Detect which cell encompasses the target text, then output its [x, y] center coordinate. 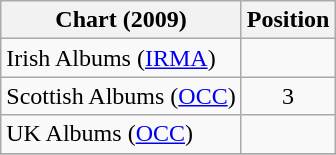
Irish Albums (IRMA) [121, 58]
Scottish Albums (OCC) [121, 96]
UK Albums (OCC) [121, 134]
Position [288, 20]
Chart (2009) [121, 20]
3 [288, 96]
